Find where the given text appears and provide that cell's center as [X, Y] coordinate. 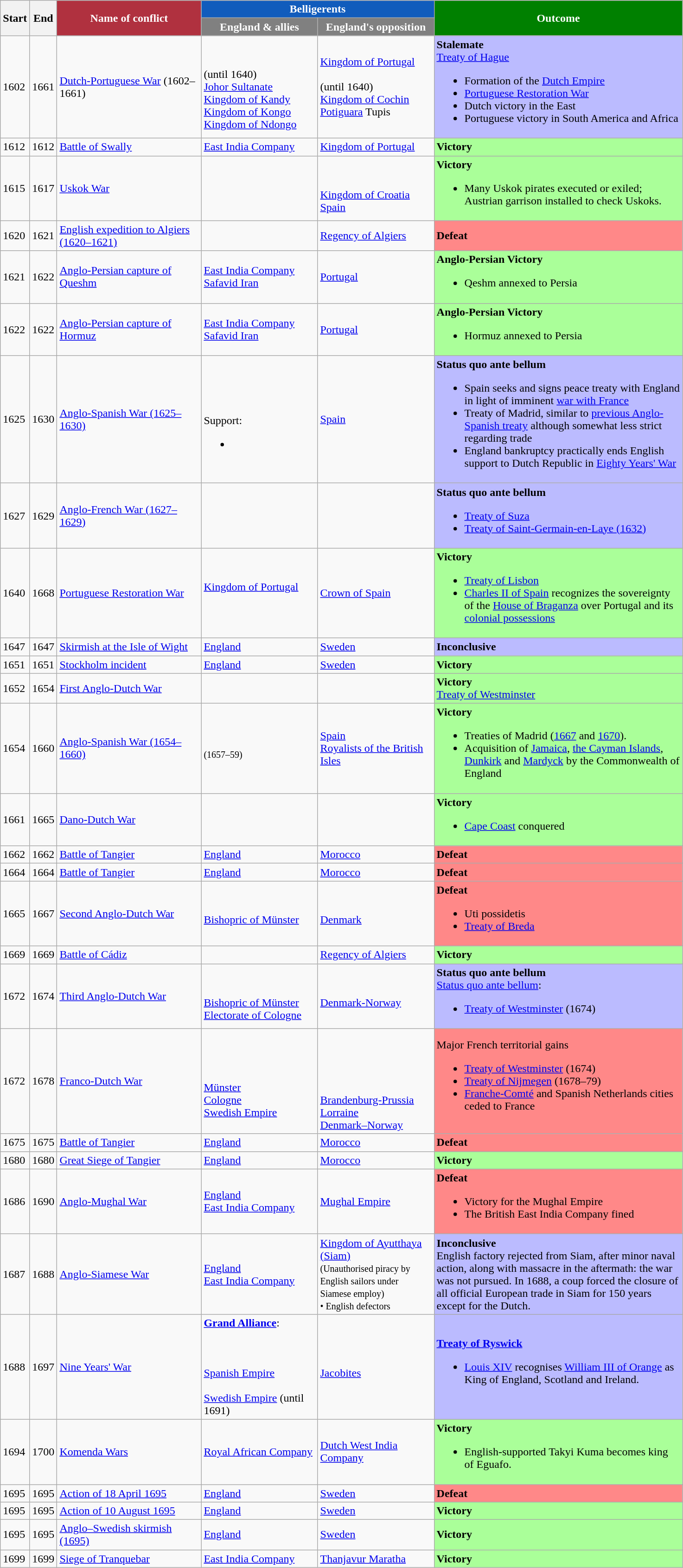
1686 [15, 1201]
1629 [44, 515]
Jacobites [376, 1366]
1668 [44, 593]
1652 [15, 689]
1617 [44, 188]
Spain [376, 419]
1660 [44, 749]
DefeatVictory for the Mughal EmpireThe British East India Company fined [558, 1201]
VictoryMany Uskok pirates executed or exiled; Austrian garrison installed to check Uskoks. [558, 188]
VictoryTreaties of Madrid (1667 and 1670).Acquisition of Jamaica, the Cayman Islands, Dunkirk and Mardyck by the Commonwealth of England [558, 749]
Grand Alliance: Spanish Empire Swedish Empire (until 1691) [260, 1366]
Anglo-Persian VictoryHormuz annexed to Persia [558, 329]
(1657–59) [260, 749]
Siege of Tranquebar [129, 1559]
Anglo-Persian capture of Queshm [129, 277]
England's opposition [376, 27]
Start [15, 18]
Status quo ante bellumStatus quo ante bellum:Treaty of Westminster (1674) [558, 996]
Treaty of RyswickLouis XIV recognises William III of Orange as King of England, Scotland and Ireland. [558, 1366]
Major French territorial gainsTreaty of Westminster (1674)Treaty of Nijmegen (1678–79)Franche-Comté and Spanish Netherlands cities ceded to France [558, 1081]
Outcome [558, 18]
Kingdom of Portugal(until 1640)Kingdom of CochinPotiguara Tupis [376, 87]
Skirmish at the Isle of Wight [129, 647]
Anglo-French War (1627–1629) [129, 515]
(until 1640) Johor Sultanate Kingdom of Kandy Kingdom of KongoKingdom of Ndongo [260, 87]
Anglo-Persian VictoryQeshm annexed to Persia [558, 277]
England & allies [260, 27]
End [44, 18]
Great Siege of Tangier [129, 1160]
English expedition to Algiers (1620–1621) [129, 235]
1678 [44, 1081]
Anglo-Siamese War [129, 1274]
Crown of Spain [376, 593]
First Anglo-Dutch War [129, 689]
Belligerents [318, 9]
Mughal Empire [376, 1201]
VictoryCape Coast conquered [558, 819]
Anglo-Spanish War (1654–1660) [129, 749]
1700 [44, 1452]
1602 [15, 87]
1687 [15, 1274]
Action of 10 August 1695 [129, 1511]
Dutch West India Company [376, 1452]
1620 [15, 235]
Battle of Swally [129, 147]
Dano-Dutch War [129, 819]
Dutch-Portuguese War (1602–1661) [129, 87]
Royal African Company [260, 1452]
Anglo-Mughal War [129, 1201]
Anglo-Persian capture of Hormuz [129, 329]
1667 [44, 914]
Battle of Cádiz [129, 955]
VictoryTreaty of LisbonCharles II of Spain recognizes the sovereignty of the House of Braganza over Portugal and its colonial possessions [558, 593]
Kingdom of CroatiaSpain [376, 188]
Münster Cologne Swedish Empire [260, 1081]
Stockholm incident [129, 664]
DefeatUti possidetisTreaty of Breda [558, 914]
1697 [44, 1366]
Bishopric of Münster [260, 914]
VictoryEnglish-supported Takyi Kuma becomes king of Eguafo. [558, 1452]
1625 [15, 419]
Nine Years' War [129, 1366]
Action of 18 April 1695 [129, 1493]
Bishopric of Münster Electorate of Cologne [260, 996]
Support: [260, 419]
1630 [44, 419]
Anglo-Spanish War (1625–1630) [129, 419]
1690 [44, 1201]
Third Anglo-Dutch War [129, 996]
Kingdom of Ayutthaya (Siam)(Unauthorised piracy by English sailors under Siamese employ)• English defectors [376, 1274]
VictoryTreaty of Westminster [558, 689]
Status quo ante bellumTreaty of SuzaTreaty of Saint-Germain-en-Laye (1632) [558, 515]
Portuguese Restoration War [129, 593]
Name of conflict [129, 18]
Komenda Wars [129, 1452]
Denmark [376, 914]
1627 [15, 515]
1694 [15, 1452]
Anglo–Swedish skirmish (1695) [129, 1535]
Denmark-Norway [376, 996]
1640 [15, 593]
Uskok War [129, 188]
Brandenburg-Prussia Lorraine Denmark–Norway [376, 1081]
Spain Royalists of the British Isles [376, 749]
1674 [44, 996]
Inconclusive [558, 647]
Thanjavur Maratha [376, 1559]
Franco-Dutch War [129, 1081]
Second Anglo-Dutch War [129, 914]
1615 [15, 188]
